Search for the cell housing the specified text and yield its (X, Y) center coordinate. 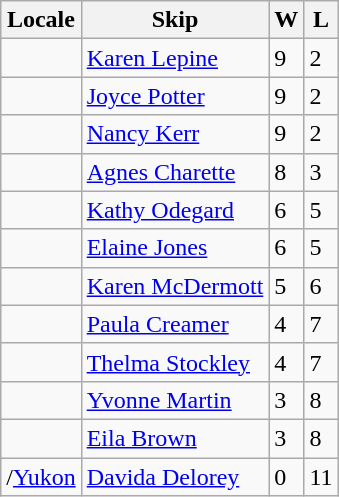
Yvonne Martin (175, 400)
Elaine Jones (175, 248)
Agnes Charette (175, 172)
Skip (175, 20)
11 (321, 477)
W (286, 20)
0 (286, 477)
L (321, 20)
Davida Delorey (175, 477)
Thelma Stockley (175, 362)
Nancy Kerr (175, 134)
Paula Creamer (175, 324)
Joyce Potter (175, 96)
Locale (41, 20)
Karen Lepine (175, 58)
Eila Brown (175, 438)
/Yukon (41, 477)
Kathy Odegard (175, 210)
Karen McDermott (175, 286)
